From the cell containing the given text, extract its center point as (x, y) coordinate. 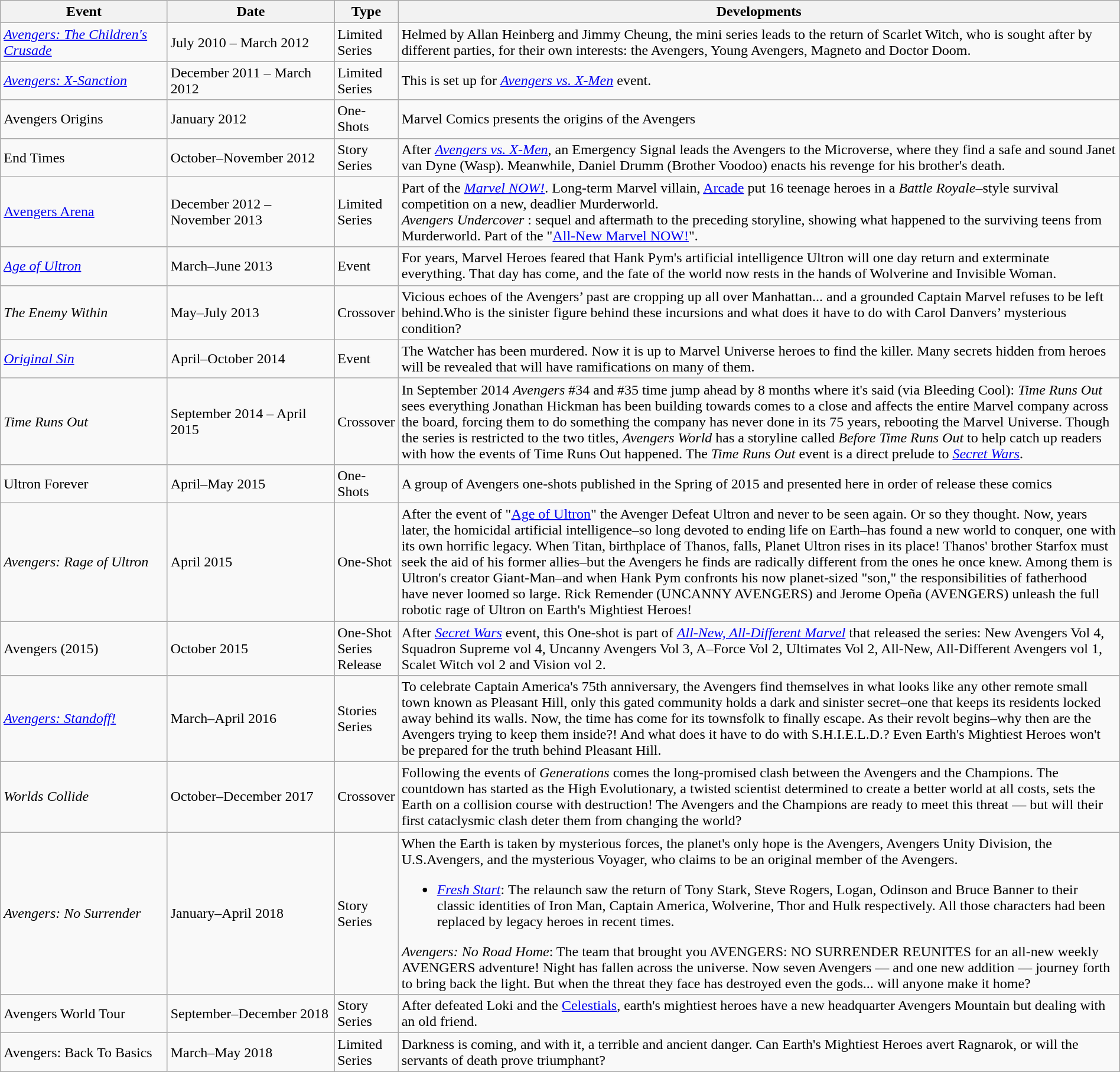
Age of Ultron (84, 266)
January–April 2018 (250, 913)
September 2014 – April 2015 (250, 421)
October 2015 (250, 649)
Ultron Forever (84, 483)
After defeated Loki and the Celestials, earth's mightiest heroes have a new headquarter Avengers Mountain but dealing with an old friend. (758, 1014)
Date (250, 12)
September–December 2018 (250, 1014)
A group of Avengers one-shots published in the Spring of 2015 and presented here in order of release these comics (758, 483)
One-Shot Series Release (366, 649)
Avengers: X-Sanction (84, 80)
Avengers (2015) (84, 649)
March–June 2013 (250, 266)
May–July 2013 (250, 312)
Avengers: Standoff! (84, 719)
Time Runs Out (84, 421)
One-Shot (366, 562)
Developments (758, 12)
Avengers: The Children's Crusade (84, 43)
Stories Series (366, 719)
The Enemy Within (84, 312)
April 2015 (250, 562)
Type (366, 12)
Avengers Origins (84, 119)
March–April 2016 (250, 719)
April–May 2015 (250, 483)
Original Sin (84, 359)
December 2011 – March 2012 (250, 80)
March–May 2018 (250, 1053)
End Times (84, 157)
Avengers: Back To Basics (84, 1053)
Avengers World Tour (84, 1014)
January 2012 (250, 119)
July 2010 – March 2012 (250, 43)
Avengers Arena (84, 211)
October–December 2017 (250, 797)
Worlds Collide (84, 797)
December 2012 – November 2013 (250, 211)
Avengers: No Surrender (84, 913)
This is set up for Avengers vs. X-Men event. (758, 80)
Marvel Comics presents the origins of the Avengers (758, 119)
October–November 2012 (250, 157)
April–October 2014 (250, 359)
Avengers: Rage of Ultron (84, 562)
